Output the (X, Y) coordinate of the center of the cell containing the given text.  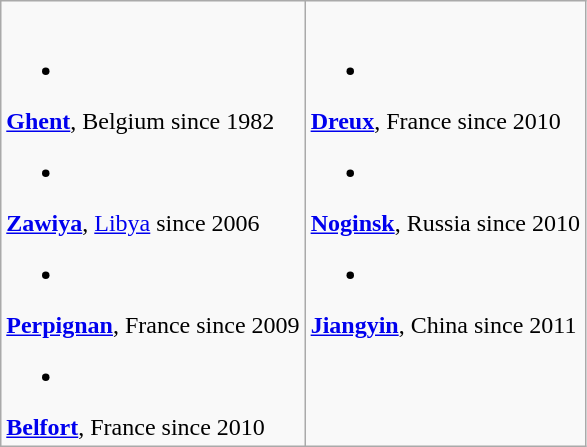
Ghent, Belgium since 1982Zawiya, Libya since 2006Perpignan, France since 2009Belfort, France since 2010 (153, 224)
Dreux, France since 2010Noginsk, Russia since 2010Jiangyin, China since 2011 (445, 224)
